Detect which cell encompasses the target text, then output its (x, y) center coordinate. 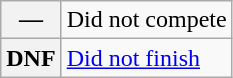
— (31, 20)
DNF (31, 58)
Did not compete (146, 20)
Did not finish (146, 58)
